Scan for the cell matching the given text and deliver its [x, y] coordinate at center. 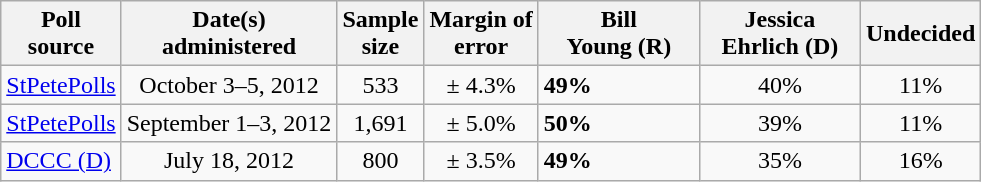
JessicaEhrlich (D) [780, 34]
800 [380, 161]
September 1–3, 2012 [229, 123]
Undecided [920, 34]
Pollsource [61, 34]
Date(s)administered [229, 34]
July 18, 2012 [229, 161]
October 3–5, 2012 [229, 85]
Margin oferror [481, 34]
1,691 [380, 123]
533 [380, 85]
± 3.5% [481, 161]
50% [618, 123]
16% [920, 161]
BillYoung (R) [618, 34]
± 5.0% [481, 123]
40% [780, 85]
Samplesize [380, 34]
± 4.3% [481, 85]
39% [780, 123]
DCCC (D) [61, 161]
35% [780, 161]
